Identify which cell holds the provided text, then report its (X, Y) central coordinate. 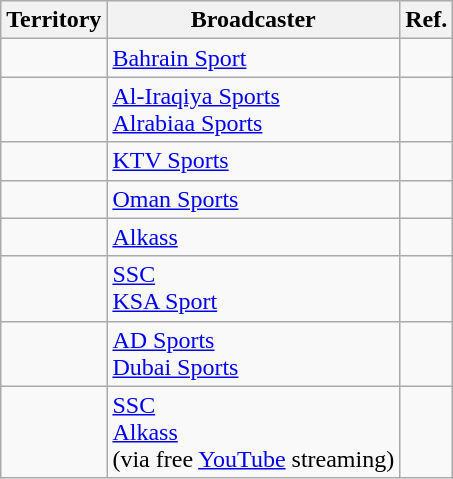
Alkass (254, 237)
SSCAlkass(via free YouTube streaming) (254, 432)
SSCKSA Sport (254, 288)
Broadcaster (254, 20)
Al-Iraqiya SportsAlrabiaa Sports (254, 110)
KTV Sports (254, 161)
Bahrain Sport (254, 58)
Territory (54, 20)
AD SportsDubai Sports (254, 354)
Oman Sports (254, 199)
Ref. (426, 20)
